Search for the cell housing the specified text and yield its (x, y) center coordinate. 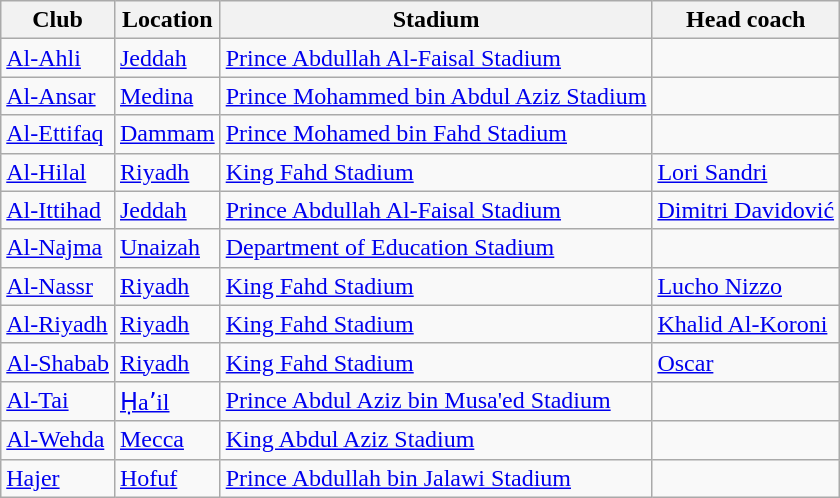
Prince Mohamed bin Fahd Stadium (436, 134)
Medina (167, 96)
Unaizah (167, 248)
King Abdul Aziz Stadium (436, 440)
Al-Najma (58, 248)
Al-Ittihad (58, 210)
Stadium (436, 20)
Dammam (167, 134)
Al-Shabab (58, 362)
Al-Riyadh (58, 324)
Al-Ansar (58, 96)
Khalid Al-Koroni (746, 324)
Al-Ahli (58, 58)
Oscar (746, 362)
Club (58, 20)
Prince Abdul Aziz bin Musa'ed Stadium (436, 401)
Lucho Nizzo (746, 286)
Mecca (167, 440)
Department of Education Stadium (436, 248)
Prince Mohammed bin Abdul Aziz Stadium (436, 96)
Al-Hilal (58, 172)
Prince Abdullah bin Jalawi Stadium (436, 478)
Ḥaʼil (167, 401)
Al-Wehda (58, 440)
Location (167, 20)
Hajer (58, 478)
Hofuf (167, 478)
Al-Ettifaq (58, 134)
Dimitri Davidović (746, 210)
Al-Tai (58, 401)
Head coach (746, 20)
Lori Sandri (746, 172)
Al-Nassr (58, 286)
